Return (x, y) of the center of cell containing provided text 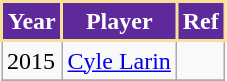
Cyle Larin (119, 60)
2015 (32, 60)
Ref (200, 22)
Player (119, 22)
Year (32, 22)
